Identify which cell holds the provided text, then report its [X, Y] central coordinate. 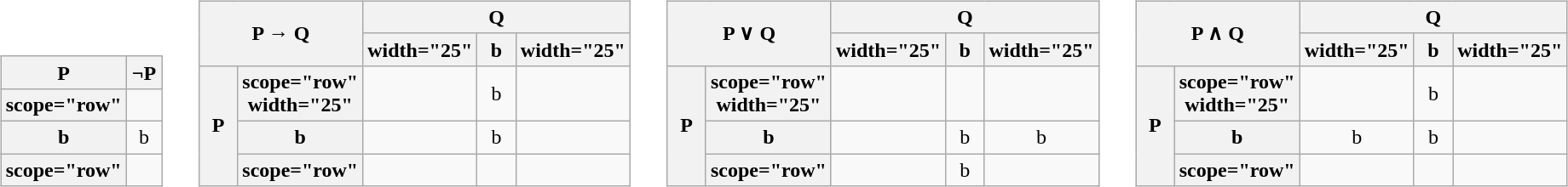
P ∧ Q [1219, 33]
¬P [144, 72]
P → Q [281, 33]
P ∨ Q [750, 33]
